Capture the cell that displays the provided text and extract its (x, y) central coordinate. 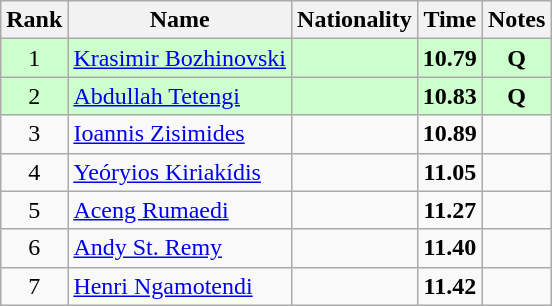
1 (34, 58)
11.42 (450, 286)
2 (34, 96)
11.05 (450, 172)
Abdullah Tetengi (180, 96)
Aceng Rumaedi (180, 210)
5 (34, 210)
11.27 (450, 210)
10.83 (450, 96)
Time (450, 20)
10.89 (450, 134)
Yeóryios Kiriakídis (180, 172)
Andy St. Remy (180, 248)
Henri Ngamotendi (180, 286)
Rank (34, 20)
Krasimir Bozhinovski (180, 58)
3 (34, 134)
Nationality (355, 20)
11.40 (450, 248)
6 (34, 248)
10.79 (450, 58)
7 (34, 286)
Ioannis Zisimides (180, 134)
4 (34, 172)
Notes (516, 20)
Name (180, 20)
